Find where the given text appears and provide that cell's center as [X, Y] coordinate. 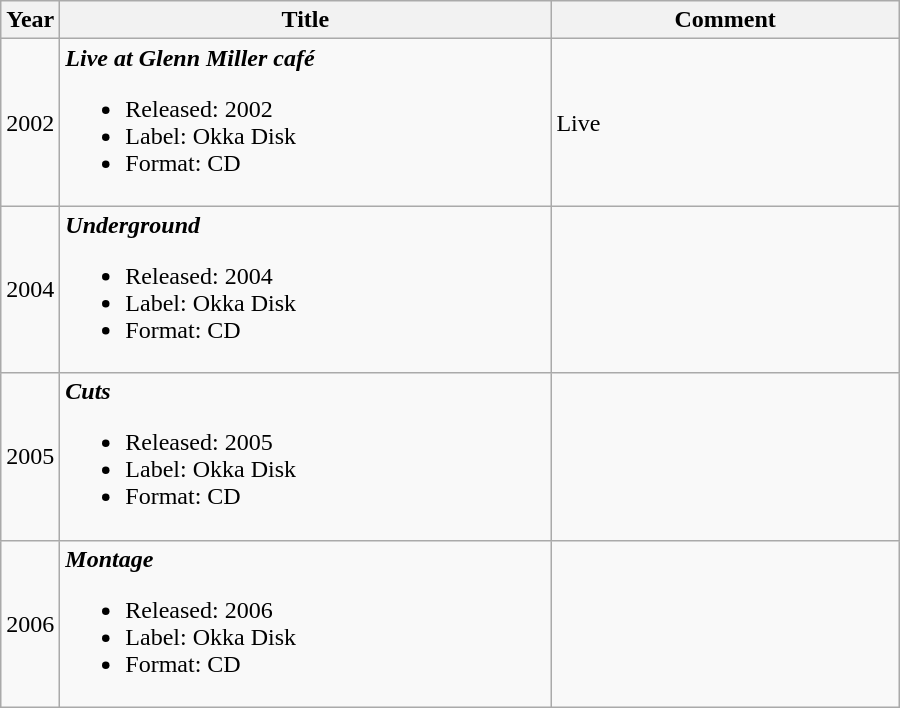
UndergroundReleased: 2004Label: Okka Disk Format: CD [306, 290]
2006 [30, 624]
Year [30, 20]
2002 [30, 122]
2004 [30, 290]
Live at Glenn Miller caféReleased: 2002Label: Okka Disk Format: CD [306, 122]
Comment [726, 20]
Live [726, 122]
Title [306, 20]
MontageReleased: 2006Label: Okka Disk Format: CD [306, 624]
CutsReleased: 2005Label: Okka Disk Format: CD [306, 456]
2005 [30, 456]
